Return (X, Y) of the center of cell containing provided text 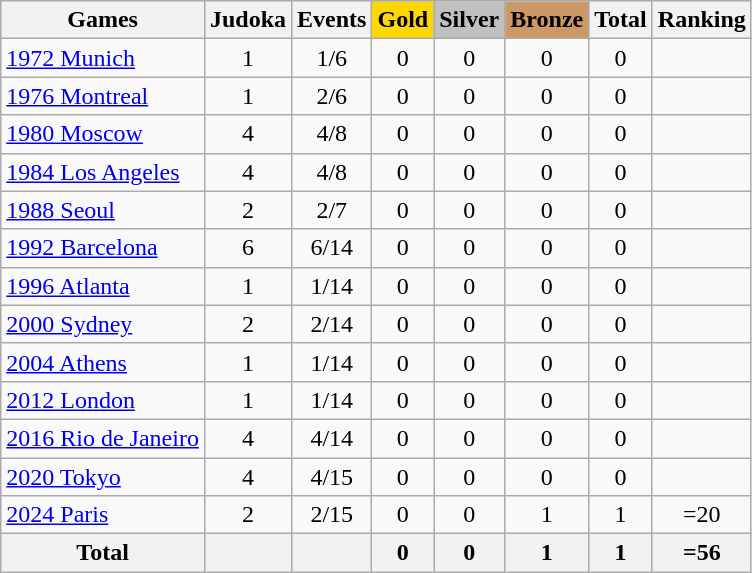
Events (332, 20)
=20 (702, 515)
2/15 (332, 515)
Silver (470, 20)
2/14 (332, 324)
1992 Barcelona (103, 248)
2004 Athens (103, 362)
2024 Paris (103, 515)
1996 Atlanta (103, 286)
1988 Seoul (103, 210)
2000 Sydney (103, 324)
Games (103, 20)
Gold (403, 20)
2/7 (332, 210)
2012 London (103, 400)
=56 (702, 553)
Ranking (702, 20)
1984 Los Angeles (103, 172)
1976 Montreal (103, 96)
Bronze (547, 20)
6 (248, 248)
1/6 (332, 58)
2020 Tokyo (103, 477)
2/6 (332, 96)
Judoka (248, 20)
4/14 (332, 438)
1972 Munich (103, 58)
1980 Moscow (103, 134)
4/15 (332, 477)
2016 Rio de Janeiro (103, 438)
6/14 (332, 248)
